Identify which cell holds the provided text, then report its (x, y) central coordinate. 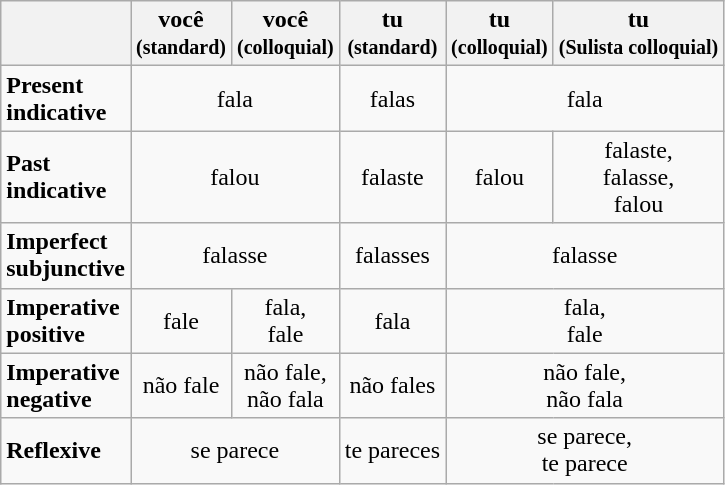
Imperfectsubjunctive (66, 256)
fale (180, 320)
falasses (392, 256)
não fales (392, 386)
Pastindicative (66, 177)
tu(colloquial) (500, 34)
você(colloquial) (286, 34)
Presentindicative (66, 98)
não fale (180, 386)
Reflexive (66, 450)
te pareces (392, 450)
se parece, te parece (585, 450)
Imperativenegative (66, 386)
falaste, falasse, falou (638, 177)
tu(Sulista colloquial) (638, 34)
falaste (392, 177)
tu(standard) (392, 34)
Imperativepositive (66, 320)
você(standard) (180, 34)
se parece (234, 450)
falas (392, 98)
